Scan for the cell matching the given text and deliver its [X, Y] coordinate at center. 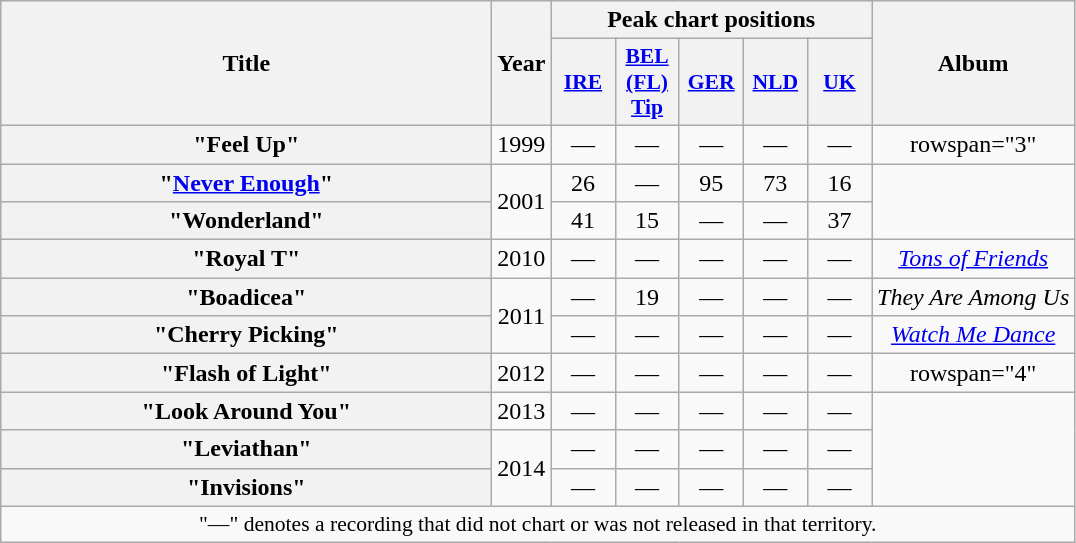
Year [522, 64]
They Are Among Us [974, 297]
"—" denotes a recording that did not chart or was not released in that territory. [538, 524]
UK [839, 82]
Peak chart positions [712, 20]
"Look Around You" [246, 411]
"Cherry Picking" [246, 335]
2011 [522, 316]
2014 [522, 468]
Watch Me Dance [974, 335]
"Leviathan" [246, 449]
41 [583, 221]
2012 [522, 373]
2013 [522, 411]
"Boadicea" [246, 297]
GER [711, 82]
rowspan="3" [974, 144]
1999 [522, 144]
Title [246, 64]
15 [647, 221]
95 [711, 183]
2010 [522, 259]
BEL(FL)Tip [647, 82]
"Invisions" [246, 487]
rowspan="4" [974, 373]
IRE [583, 82]
NLD [775, 82]
"Royal T" [246, 259]
"Flash of Light" [246, 373]
2001 [522, 202]
"Feel Up" [246, 144]
"Wonderland" [246, 221]
Album [974, 64]
26 [583, 183]
19 [647, 297]
37 [839, 221]
"Never Enough" [246, 183]
16 [839, 183]
Tons of Friends [974, 259]
73 [775, 183]
